Locate the cell with the specified text and output its [X, Y] center coordinate. 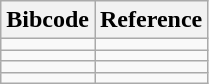
Reference [150, 20]
Bibcode [48, 20]
